Output the [x, y] coordinate of the center of the cell containing the given text.  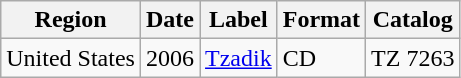
2006 [170, 58]
Tzadik [239, 58]
United States [71, 58]
TZ 7263 [413, 58]
Region [71, 20]
CD [321, 58]
Date [170, 20]
Format [321, 20]
Label [239, 20]
Catalog [413, 20]
